Pinpoint the cell where the given text exists, returning its (x, y) midpoint coordinate. 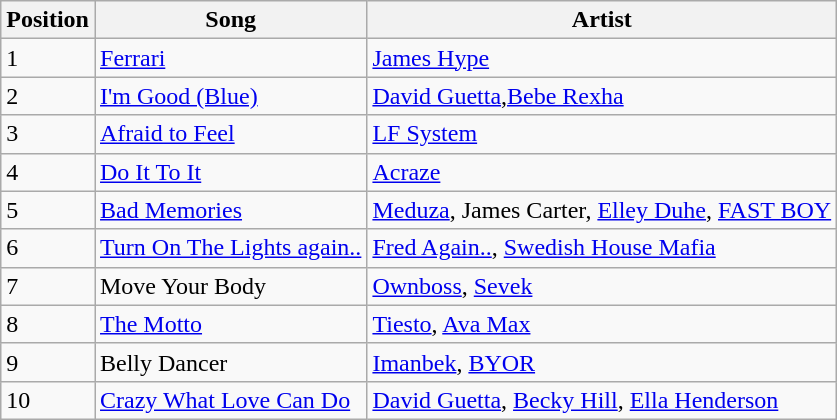
1 (48, 58)
Ferrari (230, 58)
Turn On The Lights again.. (230, 248)
Position (48, 20)
Imanbek, BYOR (602, 362)
Belly Dancer (230, 362)
2 (48, 96)
I'm Good (Blue) (230, 96)
James Hype (602, 58)
Crazy What Love Can Do (230, 400)
5 (48, 210)
David Guetta, Becky Hill, Ella Henderson (602, 400)
LF System (602, 134)
7 (48, 286)
8 (48, 324)
Meduza, James Carter, Elley Duhe, FAST BOY (602, 210)
10 (48, 400)
Move Your Body (230, 286)
Song (230, 20)
Bad Memories (230, 210)
The Motto (230, 324)
9 (48, 362)
Do It To It (230, 172)
Tiesto, Ava Max (602, 324)
Acraze (602, 172)
Artist (602, 20)
Fred Again.., Swedish House Mafia (602, 248)
4 (48, 172)
David Guetta,Bebe Rexha (602, 96)
Ownboss, Sevek (602, 286)
Afraid to Feel (230, 134)
3 (48, 134)
6 (48, 248)
